Detect which cell encompasses the target text, then output its (x, y) center coordinate. 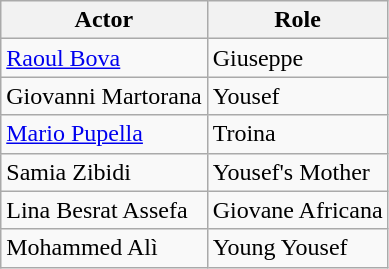
Role (298, 20)
Giovane Africana (298, 210)
Young Yousef (298, 248)
Giuseppe (298, 58)
Actor (104, 20)
Lina Besrat Assefa (104, 210)
Samia Zibidi (104, 172)
Mario Pupella (104, 134)
Mohammed Alì (104, 248)
Troina (298, 134)
Giovanni Martorana (104, 96)
Yousef (298, 96)
Raoul Bova (104, 58)
Yousef's Mother (298, 172)
